Scan for the cell matching the given text and deliver its [X, Y] coordinate at center. 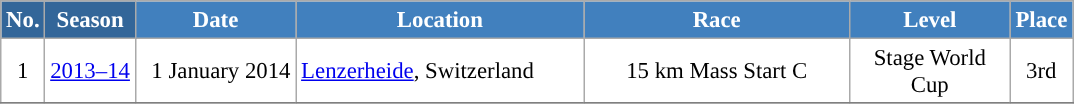
2013–14 [90, 72]
Location [440, 20]
Place [1041, 20]
Race [717, 20]
Level [930, 20]
1 [23, 72]
Date [216, 20]
3rd [1041, 72]
No. [23, 20]
Season [90, 20]
Lenzerheide, Switzerland [440, 72]
Stage World Cup [930, 72]
15 km Mass Start C [717, 72]
1 January 2014 [216, 72]
